From the cell containing the given text, extract its center point as [X, Y] coordinate. 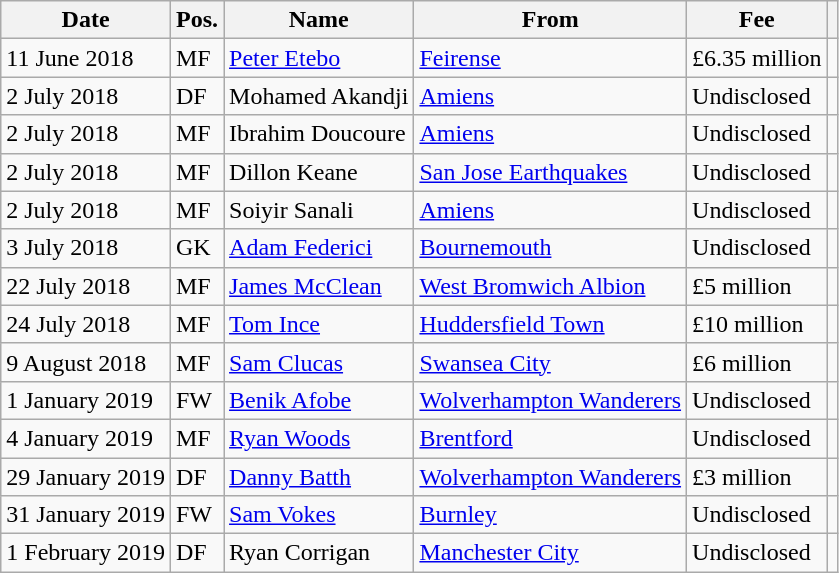
9 August 2018 [86, 362]
Tom Ince [319, 324]
3 July 2018 [86, 248]
Swansea City [550, 362]
Benik Afobe [319, 400]
1 February 2019 [86, 553]
Adam Federici [319, 248]
Peter Etebo [319, 58]
1 January 2019 [86, 400]
Dillon Keane [319, 172]
Manchester City [550, 553]
£6 million [757, 362]
West Bromwich Albion [550, 286]
£10 million [757, 324]
Ibrahim Doucoure [319, 134]
£5 million [757, 286]
24 July 2018 [86, 324]
Bournemouth [550, 248]
4 January 2019 [86, 438]
£6.35 million [757, 58]
31 January 2019 [86, 515]
Fee [757, 20]
Date [86, 20]
Sam Clucas [319, 362]
Huddersfield Town [550, 324]
29 January 2019 [86, 477]
£3 million [757, 477]
Ryan Corrigan [319, 553]
James McClean [319, 286]
22 July 2018 [86, 286]
Feirense [550, 58]
GK [196, 248]
11 June 2018 [86, 58]
Danny Batth [319, 477]
Pos. [196, 20]
From [550, 20]
Name [319, 20]
Ryan Woods [319, 438]
Brentford [550, 438]
San Jose Earthquakes [550, 172]
Sam Vokes [319, 515]
Burnley [550, 515]
Mohamed Akandji [319, 96]
Soiyir Sanali [319, 210]
